Extract the [x, y] coordinate from the center of the cell holding the provided text.  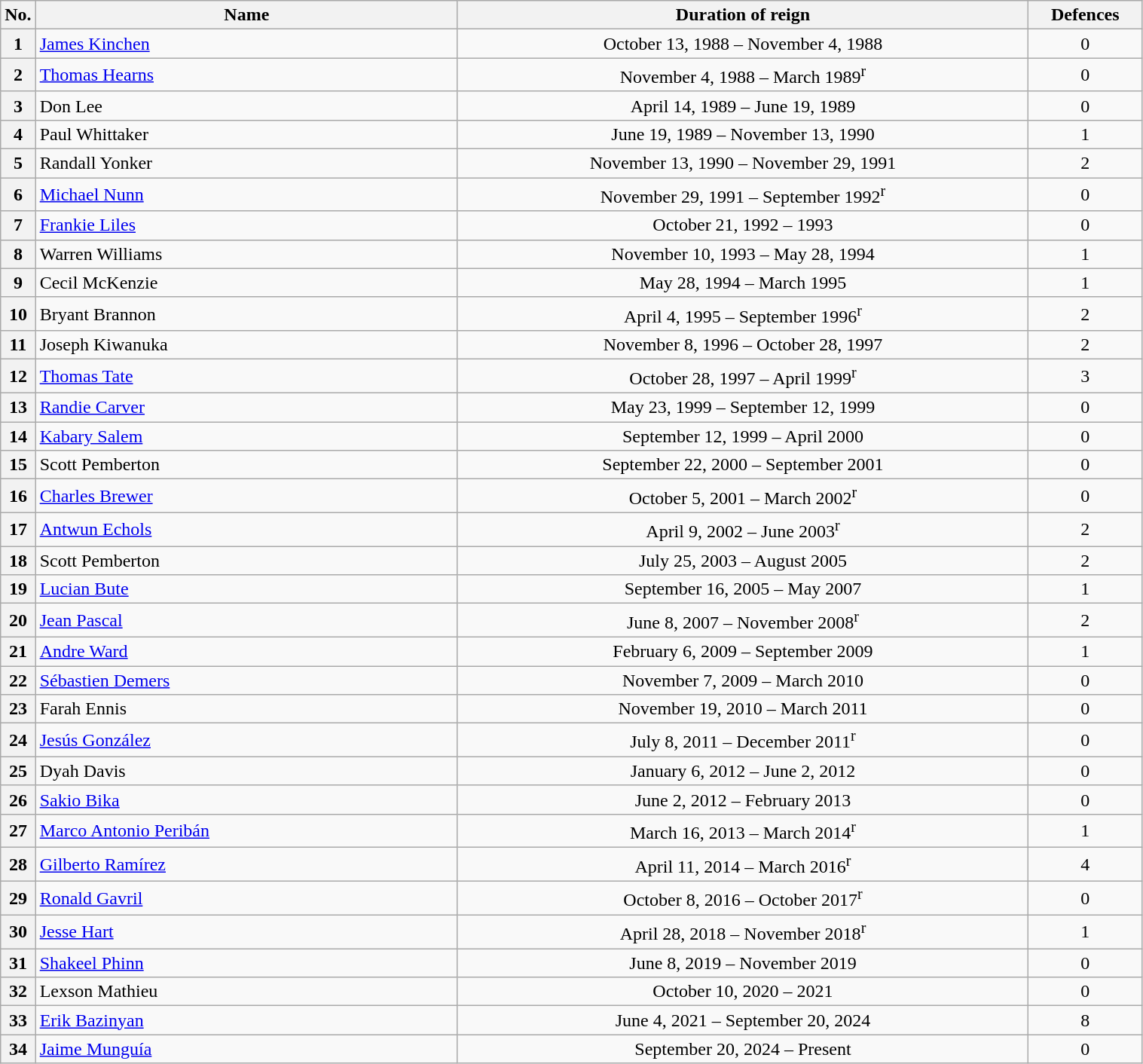
May 28, 1994 – March 1995 [743, 283]
Thomas Tate [246, 377]
7 [18, 225]
34 [18, 1049]
25 [18, 771]
16 [18, 496]
Marco Antonio Peribán [246, 830]
October 10, 2020 – 2021 [743, 992]
Cecil McKenzie [246, 283]
Warren Williams [246, 254]
27 [18, 830]
Duration of reign [743, 15]
Jean Pascal [246, 621]
Dyah Davis [246, 771]
Thomas Hearns [246, 75]
September 16, 2005 – May 2007 [743, 589]
June 8, 2019 – November 2019 [743, 963]
9 [18, 283]
33 [18, 1020]
October 5, 2001 – March 2002r [743, 496]
Andre Ward [246, 652]
28 [18, 865]
Antwun Echols [246, 529]
James Kinchen [246, 44]
23 [18, 709]
19 [18, 589]
Joseph Kiwanuka [246, 345]
Name [246, 15]
13 [18, 408]
November 8, 1996 – October 28, 1997 [743, 345]
Gilberto Ramírez [246, 865]
November 4, 1988 – March 1989r [743, 75]
Jesse Hart [246, 931]
Shakeel Phinn [246, 963]
15 [18, 465]
July 25, 2003 – August 2005 [743, 561]
March 16, 2013 – March 2014r [743, 830]
Charles Brewer [246, 496]
September 22, 2000 – September 2001 [743, 465]
Lucian Bute [246, 589]
14 [18, 436]
11 [18, 345]
November 10, 1993 – May 28, 1994 [743, 254]
17 [18, 529]
No. [18, 15]
Sébastien Demers [246, 680]
Farah Ennis [246, 709]
26 [18, 800]
April 14, 1989 – June 19, 1989 [743, 105]
June 4, 2021 – September 20, 2024 [743, 1020]
November 19, 2010 – March 2011 [743, 709]
Sakio Bika [246, 800]
Erik Bazinyan [246, 1020]
21 [18, 652]
September 20, 2024 – Present [743, 1049]
October 21, 1992 – 1993 [743, 225]
June 2, 2012 – February 2013 [743, 800]
32 [18, 992]
18 [18, 561]
June 8, 2007 – November 2008r [743, 621]
24 [18, 740]
January 6, 2012 – June 2, 2012 [743, 771]
Michael Nunn [246, 194]
Randall Yonker [246, 164]
September 12, 1999 – April 2000 [743, 436]
Paul Whittaker [246, 134]
Jesús González [246, 740]
12 [18, 377]
October 28, 1997 – April 1999r [743, 377]
November 7, 2009 – March 2010 [743, 680]
June 19, 1989 – November 13, 1990 [743, 134]
Don Lee [246, 105]
10 [18, 313]
20 [18, 621]
Defences [1086, 15]
6 [18, 194]
Bryant Brannon [246, 313]
31 [18, 963]
April 11, 2014 – March 2016r [743, 865]
November 13, 1990 – November 29, 1991 [743, 164]
5 [18, 164]
Ronald Gavril [246, 898]
October 13, 1988 – November 4, 1988 [743, 44]
Lexson Mathieu [246, 992]
22 [18, 680]
April 9, 2002 – June 2003r [743, 529]
February 6, 2009 – September 2009 [743, 652]
Jaime Munguía [246, 1049]
Kabary Salem [246, 436]
November 29, 1991 – September 1992r [743, 194]
Frankie Liles [246, 225]
30 [18, 931]
October 8, 2016 – October 2017r [743, 898]
April 28, 2018 – November 2018r [743, 931]
April 4, 1995 – September 1996r [743, 313]
Randie Carver [246, 408]
29 [18, 898]
May 23, 1999 – September 12, 1999 [743, 408]
July 8, 2011 – December 2011r [743, 740]
